Provide the (x, y) coordinate of the cell's center where the given text is located.  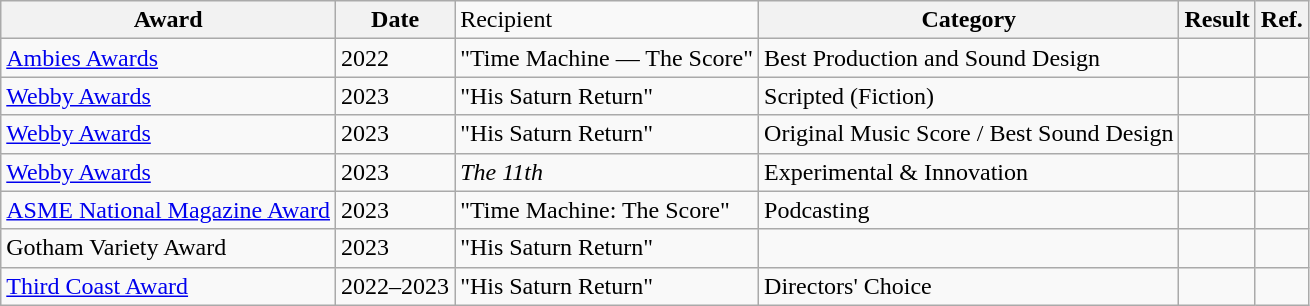
Award (168, 20)
Scripted (Fiction) (969, 96)
"Time Machine: The Score" (607, 210)
2022–2023 (396, 286)
Best Production and Sound Design (969, 58)
Gotham Variety Award (168, 248)
Experimental & Innovation (969, 172)
Recipient (607, 20)
Directors' Choice (969, 286)
ASME National Magazine Award (168, 210)
Date (396, 20)
Original Music Score / Best Sound Design (969, 134)
"Time Machine — The Score" (607, 58)
2022 (396, 58)
Result (1217, 20)
Ambies Awards (168, 58)
The 11th (607, 172)
Podcasting (969, 210)
Ref. (1282, 20)
Third Coast Award (168, 286)
Category (969, 20)
